Identify which cell holds the provided text, then report its [X, Y] central coordinate. 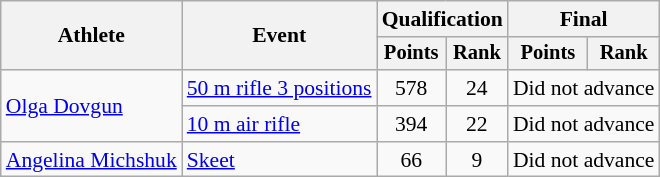
394 [412, 124]
Olga Dovgun [92, 106]
578 [412, 88]
24 [477, 88]
10 m air rifle [280, 124]
22 [477, 124]
50 m rifle 3 positions [280, 88]
Athlete [92, 36]
Final [584, 19]
Qualification [442, 19]
Event [280, 36]
